Extract the [x, y] coordinate from the center of the cell holding the provided text.  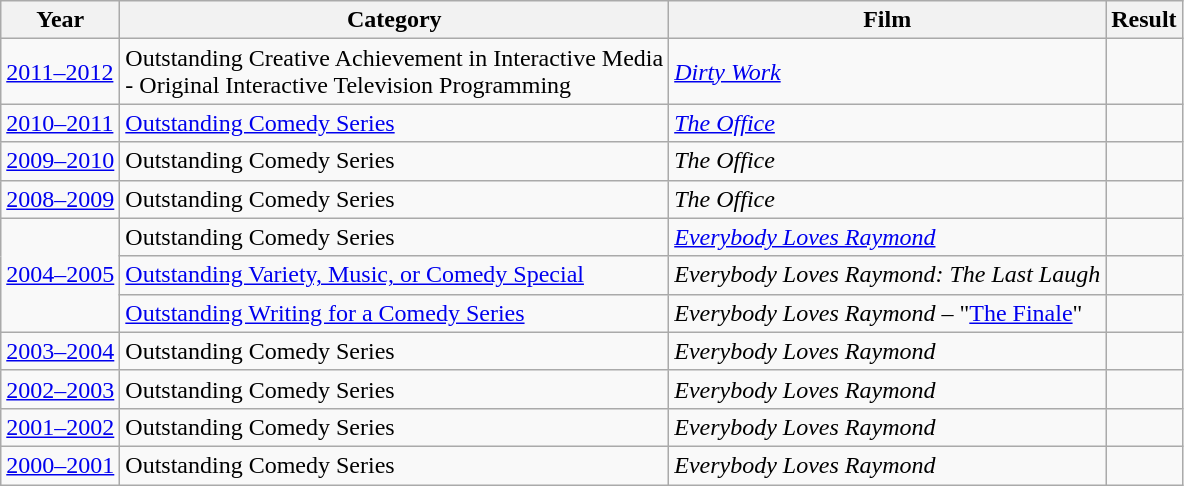
2008–2009 [60, 199]
Result [1144, 20]
2003–2004 [60, 351]
Outstanding Writing for a Comedy Series [394, 313]
Dirty Work [888, 72]
2002–2003 [60, 389]
Outstanding Variety, Music, or Comedy Special [394, 275]
2000–2001 [60, 465]
2001–2002 [60, 427]
Category [394, 20]
Outstanding Creative Achievement in Interactive Media- Original Interactive Television Programming [394, 72]
Year [60, 20]
2010–2011 [60, 123]
Film [888, 20]
2009–2010 [60, 161]
Everybody Loves Raymond – "The Finale" [888, 313]
2004–2005 [60, 275]
Everybody Loves Raymond: The Last Laugh [888, 275]
2011–2012 [60, 72]
